Pinpoint the cell where the given text exists, returning its [X, Y] midpoint coordinate. 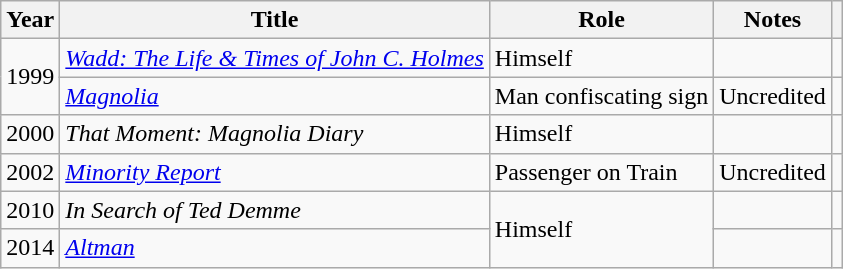
Altman [275, 248]
Year [30, 20]
2014 [30, 248]
That Moment: Magnolia Diary [275, 134]
2000 [30, 134]
Man confiscating sign [601, 96]
Wadd: The Life & Times of John C. Holmes [275, 58]
Minority Report [275, 172]
Notes [773, 20]
Title [275, 20]
In Search of Ted Demme [275, 210]
Passenger on Train [601, 172]
1999 [30, 77]
Role [601, 20]
Magnolia [275, 96]
2002 [30, 172]
2010 [30, 210]
